Identify which cell holds the provided text, then report its [x, y] central coordinate. 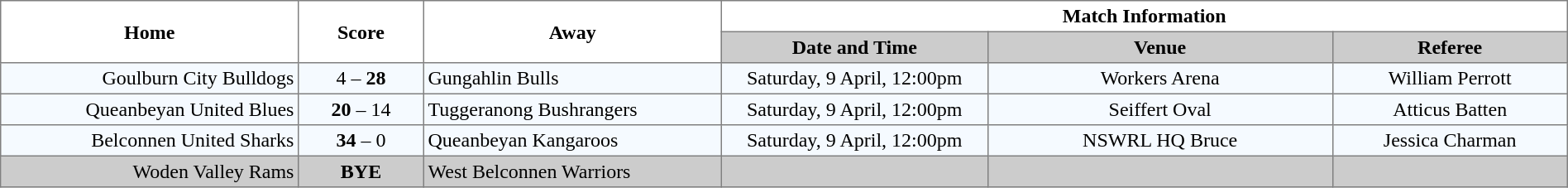
Belconnen United Sharks [150, 141]
William Perrott [1450, 79]
34 – 0 [361, 141]
Away [572, 31]
4 – 28 [361, 79]
Referee [1450, 47]
Match Information [1145, 17]
Woden Valley Rams [150, 171]
Seiffert Oval [1159, 109]
Date and Time [854, 47]
Atticus Batten [1450, 109]
West Belconnen Warriors [572, 171]
Queanbeyan United Blues [150, 109]
Jessica Charman [1450, 141]
NSWRL HQ Bruce [1159, 141]
20 – 14 [361, 109]
Goulburn City Bulldogs [150, 79]
BYE [361, 171]
Queanbeyan Kangaroos [572, 141]
Workers Arena [1159, 79]
Venue [1159, 47]
Gungahlin Bulls [572, 79]
Score [361, 31]
Home [150, 31]
Tuggeranong Bushrangers [572, 109]
